Return the [X, Y] coordinate for the center point of the cell that contains the specified text.  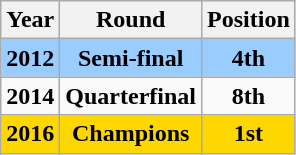
2016 [30, 134]
4th [249, 58]
2012 [30, 58]
Champions [131, 134]
8th [249, 96]
Quarterfinal [131, 96]
Position [249, 20]
Round [131, 20]
Semi-final [131, 58]
2014 [30, 96]
Year [30, 20]
1st [249, 134]
